Scan for the cell matching the given text and deliver its [X, Y] coordinate at center. 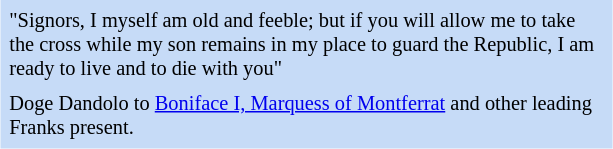
Doge Dandolo to Boniface I, Marquess of Montferrat and other leading Franks present. [306, 116]
